Locate the cell with the specified text and output its [x, y] center coordinate. 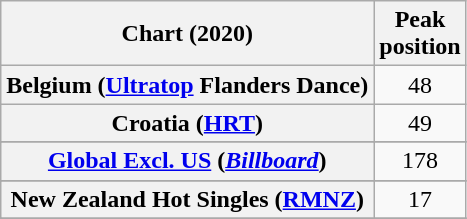
Chart (2020) [188, 34]
Global Excl. US (Billboard) [188, 161]
49 [420, 123]
48 [420, 85]
Croatia (HRT) [188, 123]
17 [420, 199]
New Zealand Hot Singles (RMNZ) [188, 199]
Peakposition [420, 34]
Belgium (Ultratop Flanders Dance) [188, 85]
178 [420, 161]
